For the text-containing cell, return its midpoint in [x, y] coordinate format. 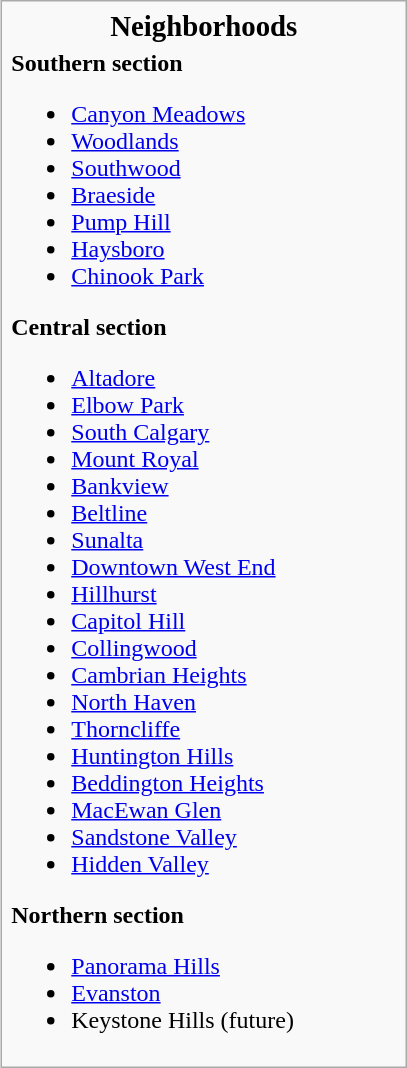
Neighborhoods [204, 27]
